Determine the (x, y) coordinate at the center of the cell enclosing the given text.  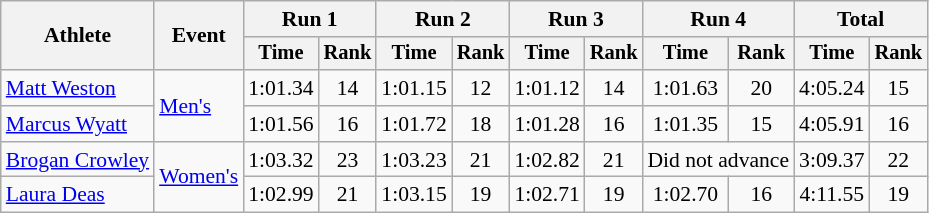
Total (860, 19)
1:01.12 (546, 88)
Event (198, 36)
20 (761, 88)
4:05.91 (832, 124)
18 (481, 124)
1:01.15 (414, 88)
12 (481, 88)
1:02.82 (546, 160)
1:03.15 (414, 195)
Run 1 (310, 19)
Run 3 (576, 19)
1:02.71 (546, 195)
1:01.28 (546, 124)
Matt Weston (78, 88)
Run 4 (718, 19)
1:03.23 (414, 160)
4:05.24 (832, 88)
1:01.56 (280, 124)
1:02.70 (685, 195)
3:09.37 (832, 160)
Run 2 (442, 19)
1:01.35 (685, 124)
23 (348, 160)
Laura Deas (78, 195)
Men's (198, 106)
1:02.99 (280, 195)
1:03.32 (280, 160)
Brogan Crowley (78, 160)
4:11.55 (832, 195)
1:01.72 (414, 124)
22 (899, 160)
Women's (198, 178)
Marcus Wyatt (78, 124)
1:01.34 (280, 88)
1:01.63 (685, 88)
Did not advance (718, 160)
Athlete (78, 36)
